Identify which cell holds the provided text, then report its (x, y) central coordinate. 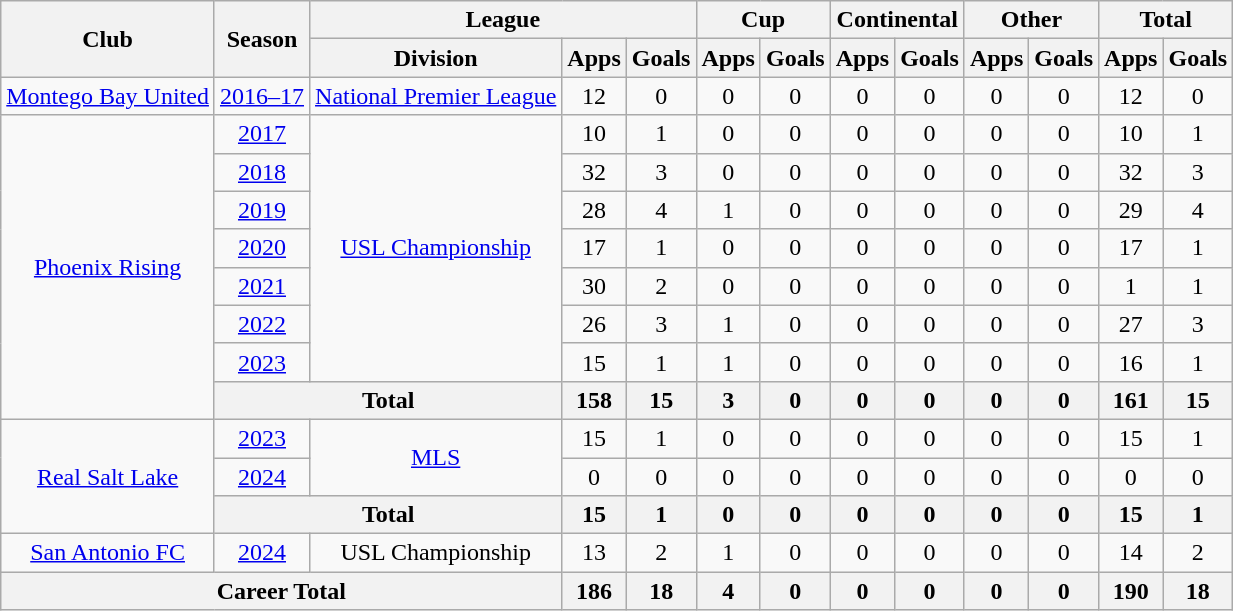
29 (1131, 210)
League (503, 20)
Career Total (282, 591)
26 (594, 324)
Club (108, 39)
2020 (262, 248)
Real Salt Lake (108, 476)
2018 (262, 172)
186 (594, 591)
2022 (262, 324)
Division (436, 58)
16 (1131, 362)
30 (594, 286)
Cup (763, 20)
San Antonio FC (108, 553)
Phoenix Rising (108, 267)
Continental (897, 20)
Season (262, 39)
2017 (262, 134)
28 (594, 210)
190 (1131, 591)
National Premier League (436, 96)
13 (594, 553)
2019 (262, 210)
2021 (262, 286)
Other (1031, 20)
14 (1131, 553)
Montego Bay United (108, 96)
2016–17 (262, 96)
27 (1131, 324)
MLS (436, 457)
158 (594, 400)
161 (1131, 400)
